For the text-containing cell, return its midpoint in (X, Y) coordinate format. 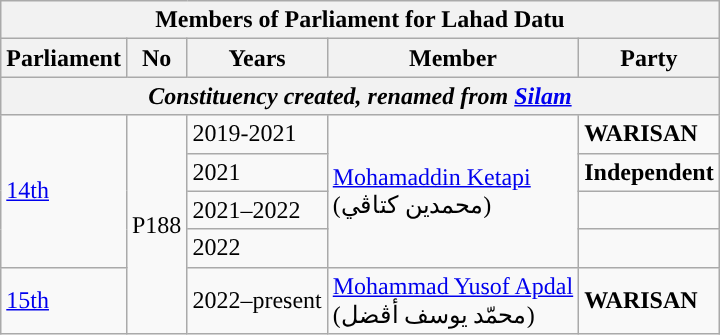
2021 (257, 172)
Mohamaddin Ketapi(محمدين كتاڤي) (452, 191)
2021–2022 (257, 210)
2022–present (257, 300)
Independent (649, 172)
Constituency created, renamed from Silam (360, 96)
Parliament (64, 58)
Party (649, 58)
Member (452, 58)
14th (64, 191)
P188 (156, 224)
Years (257, 58)
15th (64, 300)
2022 (257, 248)
No (156, 58)
Members of Parliament for Lahad Datu (360, 20)
2019-2021 (257, 134)
Mohammad Yusof Apdal (محمّد يوسف أڤضل) (452, 300)
